Return the (X, Y) coordinate for the center point of the cell that contains the specified text.  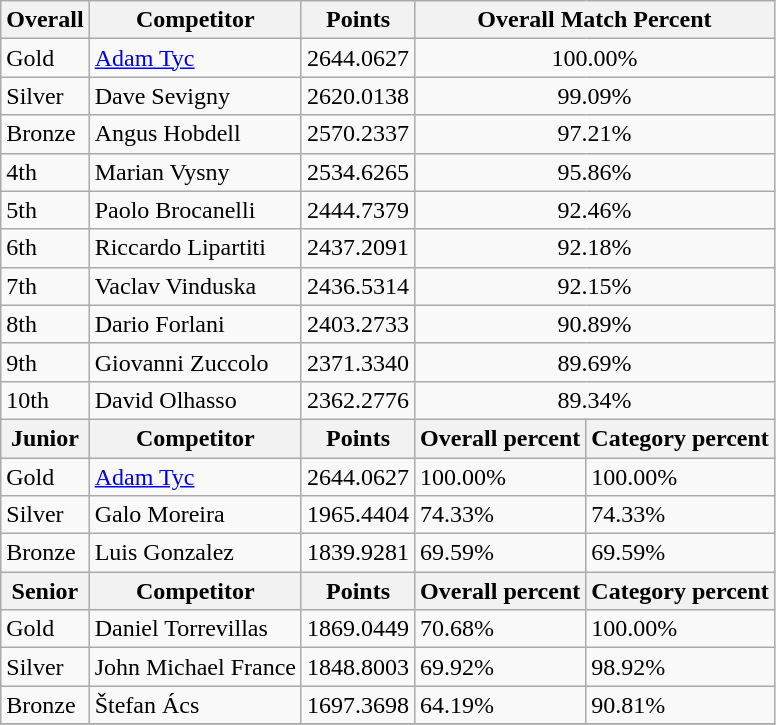
2371.3340 (358, 362)
Luis Gonzalez (195, 553)
Daniel Torrevillas (195, 629)
89.34% (595, 400)
90.89% (595, 324)
6th (45, 248)
2403.2733 (358, 324)
Galo Moreira (195, 515)
70.68% (500, 629)
Dave Sevigny (195, 96)
Overall Match Percent (595, 20)
9th (45, 362)
92.15% (595, 286)
2570.2337 (358, 134)
Dario Forlani (195, 324)
1697.3698 (358, 705)
Junior (45, 438)
90.81% (680, 705)
2444.7379 (358, 210)
Giovanni Zuccolo (195, 362)
Marian Vysny (195, 172)
97.21% (595, 134)
98.92% (680, 667)
Angus Hobdell (195, 134)
2436.5314 (358, 286)
2362.2776 (358, 400)
99.09% (595, 96)
10th (45, 400)
1839.9281 (358, 553)
David Olhasso (195, 400)
64.19% (500, 705)
Senior (45, 591)
5th (45, 210)
1965.4404 (358, 515)
2620.0138 (358, 96)
Overall (45, 20)
8th (45, 324)
Štefan Ács (195, 705)
4th (45, 172)
92.18% (595, 248)
89.69% (595, 362)
1869.0449 (358, 629)
John Michael France (195, 667)
Riccardo Lipartiti (195, 248)
1848.8003 (358, 667)
92.46% (595, 210)
Paolo Brocanelli (195, 210)
2534.6265 (358, 172)
95.86% (595, 172)
7th (45, 286)
2437.2091 (358, 248)
Vaclav Vinduska (195, 286)
69.92% (500, 667)
